Pinpoint the cell where the given text exists, returning its [X, Y] midpoint coordinate. 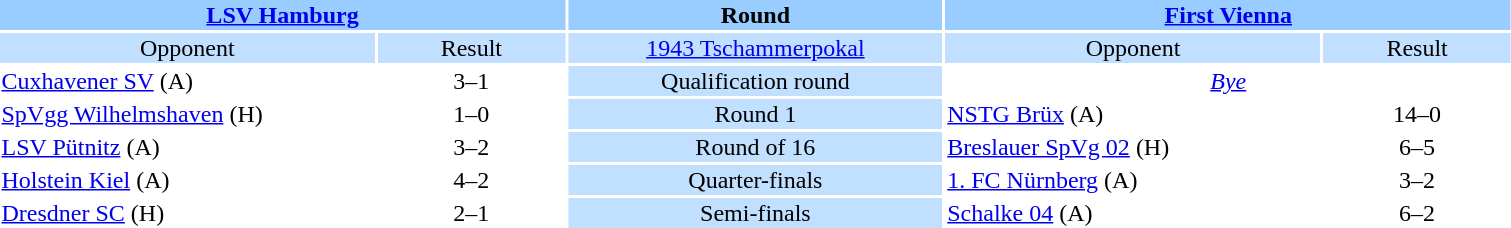
6–5 [1416, 147]
1. FC Nürnberg (A) [1134, 180]
Quarter-finals [756, 180]
LSV Hamburg [282, 15]
First Vienna [1228, 15]
Bye [1228, 81]
3–1 [472, 81]
Dresdner SC (H) [188, 213]
Holstein Kiel (A) [188, 180]
14–0 [1416, 114]
NSTG Brüx (A) [1134, 114]
SpVgg Wilhelmshaven (H) [188, 114]
Cuxhavener SV (A) [188, 81]
Semi-finals [756, 213]
4–2 [472, 180]
Round of 16 [756, 147]
Qualification round [756, 81]
LSV Pütnitz (A) [188, 147]
Round [756, 15]
Breslauer SpVg 02 (H) [1134, 147]
Schalke 04 (A) [1134, 213]
1–0 [472, 114]
Round 1 [756, 114]
6–2 [1416, 213]
1943 Tschammerpokal [756, 48]
2–1 [472, 213]
